Provide the [X, Y] coordinate of the cell's center where the given text is located.  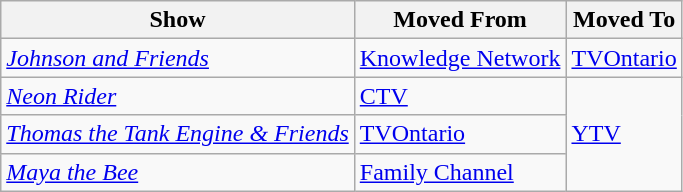
Johnson and Friends [178, 58]
Moved To [624, 20]
Family Channel [460, 172]
YTV [624, 134]
CTV [460, 96]
Show [178, 20]
Maya the Bee [178, 172]
Thomas the Tank Engine & Friends [178, 134]
Moved From [460, 20]
Neon Rider [178, 96]
Knowledge Network [460, 58]
